Provide the (x, y) coordinate of the cell's center where the given text is located.  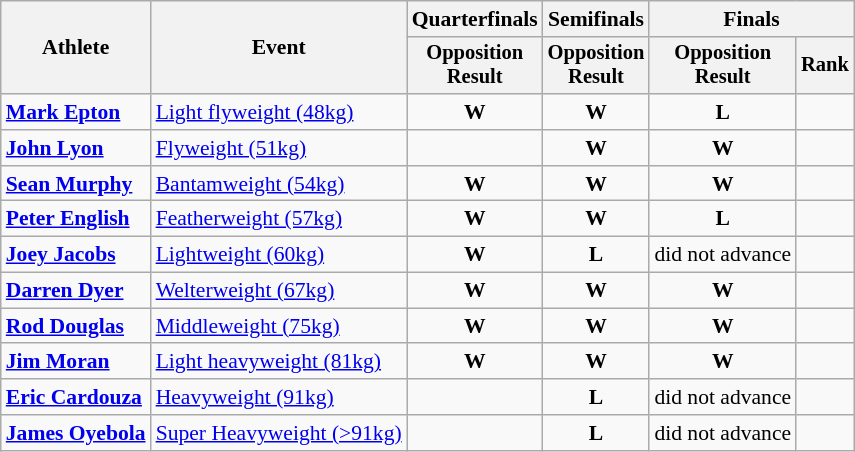
Quarterfinals (475, 19)
Lightweight (60kg) (279, 255)
Flyweight (51kg) (279, 148)
Peter English (76, 219)
Light heavyweight (81kg) (279, 362)
Heavyweight (91kg) (279, 397)
Rod Douglas (76, 326)
Light flyweight (48kg) (279, 112)
Super Heavyweight (>91kg) (279, 433)
Welterweight (67kg) (279, 291)
Sean Murphy (76, 184)
Finals (751, 19)
Athlete (76, 48)
John Lyon (76, 148)
Middleweight (75kg) (279, 326)
Semifinals (596, 19)
James Oyebola (76, 433)
Joey Jacobs (76, 255)
Darren Dyer (76, 291)
Event (279, 48)
Featherweight (57kg) (279, 219)
Rank (825, 66)
Eric Cardouza (76, 397)
Bantamweight (54kg) (279, 184)
Jim Moran (76, 362)
Mark Epton (76, 112)
